Capture the cell that displays the provided text and extract its [x, y] central coordinate. 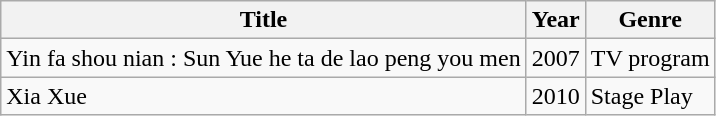
2010 [556, 96]
Genre [650, 20]
2007 [556, 58]
Title [264, 20]
TV program [650, 58]
Xia Xue [264, 96]
Year [556, 20]
Stage Play [650, 96]
Yin fa shou nian : Sun Yue he ta de lao peng you men [264, 58]
